Provide the (X, Y) coordinate of the cell's center where the given text is located.  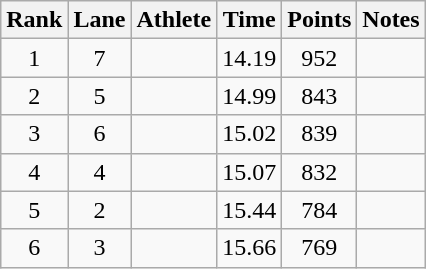
15.66 (250, 248)
952 (320, 58)
843 (320, 96)
769 (320, 248)
15.44 (250, 210)
15.02 (250, 134)
Points (320, 20)
Athlete (174, 20)
Rank (34, 20)
784 (320, 210)
832 (320, 172)
Lane (100, 20)
7 (100, 58)
1 (34, 58)
Time (250, 20)
14.19 (250, 58)
14.99 (250, 96)
15.07 (250, 172)
839 (320, 134)
Notes (391, 20)
